Pinpoint the cell where the given text exists, returning its (x, y) midpoint coordinate. 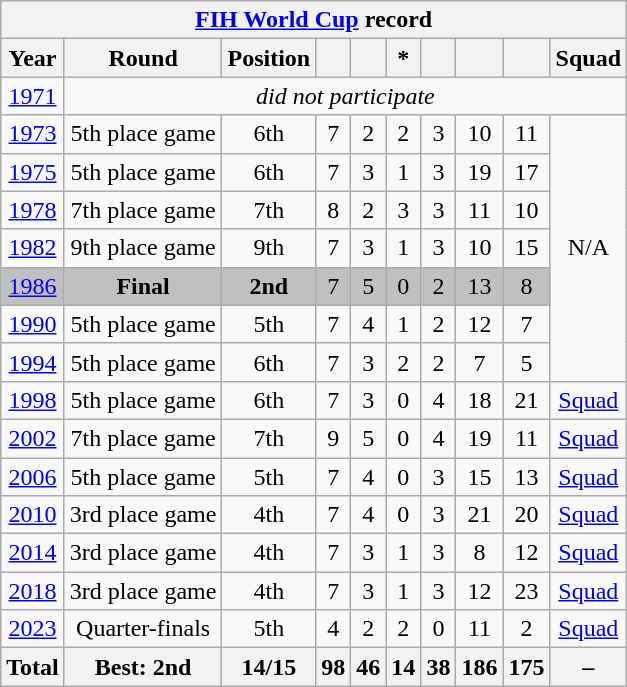
186 (480, 667)
Round (143, 58)
Total (33, 667)
38 (438, 667)
1998 (33, 400)
1971 (33, 96)
2010 (33, 515)
– (588, 667)
18 (480, 400)
1986 (33, 286)
2006 (33, 477)
14 (404, 667)
2nd (269, 286)
1990 (33, 324)
1982 (33, 248)
Best: 2nd (143, 667)
23 (526, 591)
1973 (33, 134)
* (404, 58)
1994 (33, 362)
2014 (33, 553)
Position (269, 58)
17 (526, 172)
FIH World Cup record (314, 20)
1975 (33, 172)
Quarter-finals (143, 629)
Final (143, 286)
98 (334, 667)
175 (526, 667)
Year (33, 58)
N/A (588, 248)
2002 (33, 438)
14/15 (269, 667)
2018 (33, 591)
did not participate (345, 96)
9th (269, 248)
9th place game (143, 248)
46 (368, 667)
1978 (33, 210)
2023 (33, 629)
9 (334, 438)
20 (526, 515)
